Return the (X, Y) coordinate for the center point of the cell that contains the specified text.  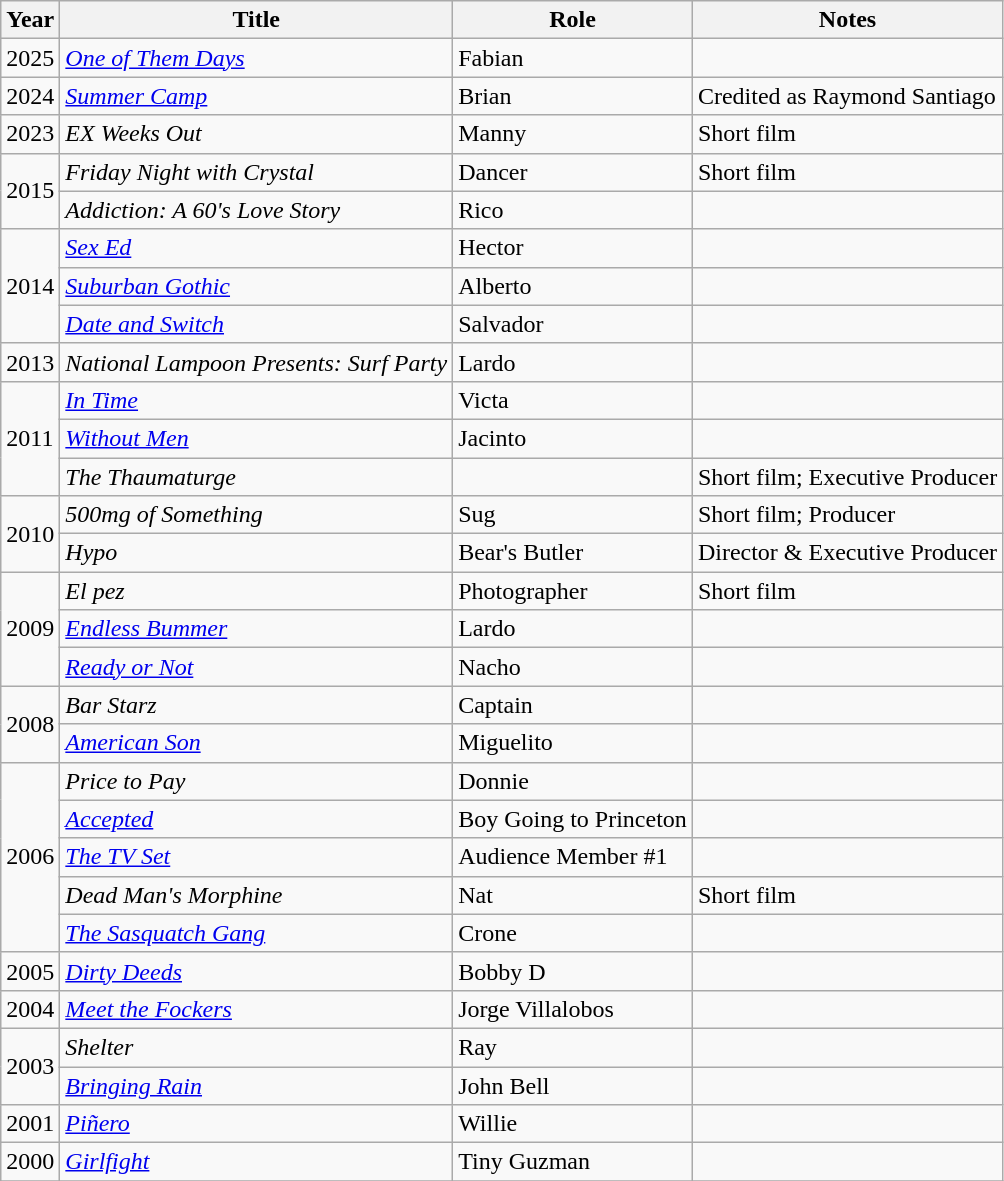
Fabian (573, 58)
Title (256, 20)
Jorge Villalobos (573, 1009)
Donnie (573, 781)
Suburban Gothic (256, 286)
Summer Camp (256, 96)
Brian (573, 96)
Year (30, 20)
Captain (573, 705)
Manny (573, 134)
2005 (30, 971)
2010 (30, 534)
Rico (573, 210)
Salvador (573, 324)
Ray (573, 1047)
2014 (30, 286)
Hector (573, 248)
2024 (30, 96)
2003 (30, 1066)
Without Men (256, 438)
2008 (30, 724)
Endless Bummer (256, 629)
Role (573, 20)
Shelter (256, 1047)
Price to Pay (256, 781)
2013 (30, 362)
500mg of Something (256, 515)
Nacho (573, 667)
Bear's Butler (573, 553)
Friday Night with Crystal (256, 172)
Dancer (573, 172)
Willie (573, 1124)
Sug (573, 515)
Photographer (573, 591)
2011 (30, 438)
Bar Starz (256, 705)
Audience Member #1 (573, 857)
2025 (30, 58)
In Time (256, 400)
Dirty Deeds (256, 971)
Meet the Fockers (256, 1009)
National Lampoon Presents: Surf Party (256, 362)
Bringing Rain (256, 1085)
Alberto (573, 286)
Crone (573, 933)
2015 (30, 191)
Piñero (256, 1124)
Credited as Raymond Santiago (847, 96)
Dead Man's Morphine (256, 895)
2006 (30, 857)
Jacinto (573, 438)
Victa (573, 400)
Girlfight (256, 1162)
Tiny Guzman (573, 1162)
2000 (30, 1162)
El pez (256, 591)
Accepted (256, 819)
Date and Switch (256, 324)
2001 (30, 1124)
The TV Set (256, 857)
Miguelito (573, 743)
Sex Ed (256, 248)
2004 (30, 1009)
Addiction: A 60's Love Story (256, 210)
Boy Going to Princeton (573, 819)
Director & Executive Producer (847, 553)
Ready or Not (256, 667)
Nat (573, 895)
2023 (30, 134)
EX Weeks Out (256, 134)
The Sasquatch Gang (256, 933)
Short film; Producer (847, 515)
American Son (256, 743)
Bobby D (573, 971)
2009 (30, 629)
The Thaumaturge (256, 477)
Short film; Executive Producer (847, 477)
John Bell (573, 1085)
Hypo (256, 553)
One of Them Days (256, 58)
Notes (847, 20)
